Capture the cell that displays the provided text and extract its [X, Y] central coordinate. 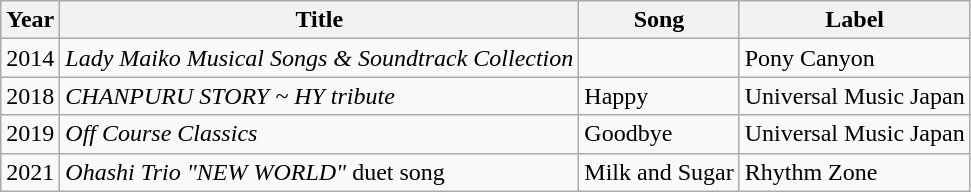
Happy [659, 96]
Song [659, 20]
Label [854, 20]
Pony Canyon [854, 58]
Rhythm Zone [854, 172]
2018 [30, 96]
2021 [30, 172]
Year [30, 20]
Goodbye [659, 134]
Ohashi Trio "NEW WORLD" duet song [320, 172]
CHANPURU STORY ~ HY tribute [320, 96]
Lady Maiko Musical Songs & Soundtrack Collection [320, 58]
Milk and Sugar [659, 172]
Title [320, 20]
2019 [30, 134]
Off Course Classics [320, 134]
2014 [30, 58]
